Pinpoint the cell where the given text exists, returning its [x, y] midpoint coordinate. 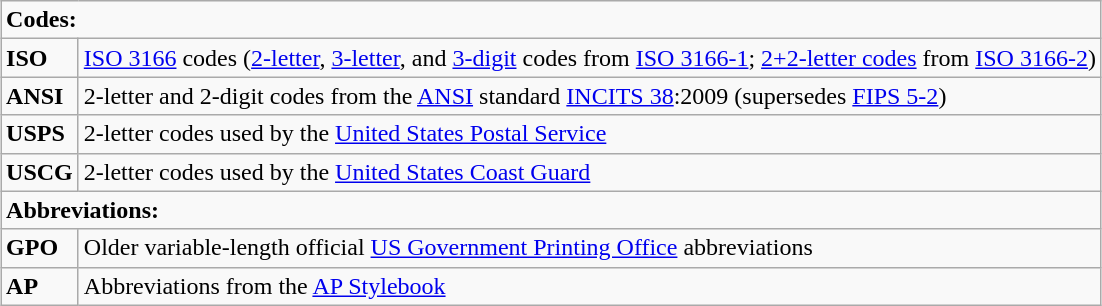
USPS [40, 134]
ANSI [40, 96]
Abbreviations: [552, 210]
Codes: [552, 20]
USCG [40, 172]
Older variable-length official US Government Printing Office abbreviations [590, 248]
ISO 3166 codes (2-letter, 3-letter, and 3-digit codes from ISO 3166-1; 2+2-letter codes from ISO 3166-2) [590, 58]
2-letter and 2-digit codes from the ANSI standard INCITS 38:2009 (supersedes FIPS 5-2) [590, 96]
GPO [40, 248]
ISO [40, 58]
Abbreviations from the AP Stylebook [590, 286]
2-letter codes used by the United States Coast Guard [590, 172]
AP [40, 286]
2-letter codes used by the United States Postal Service [590, 134]
